Extract the [x, y] coordinate from the center of the cell holding the provided text.  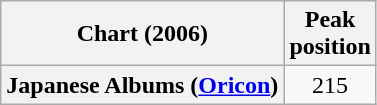
215 [330, 85]
Peakposition [330, 34]
Chart (2006) [142, 34]
Japanese Albums (Oricon) [142, 85]
